From the cell containing the given text, extract its center point as (x, y) coordinate. 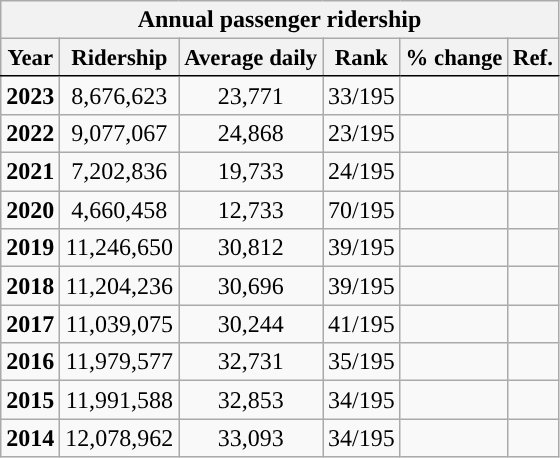
30,696 (251, 286)
24/195 (362, 172)
Ref. (533, 58)
2021 (30, 172)
Annual passenger ridership (280, 20)
2015 (30, 400)
8,676,623 (120, 95)
11,246,650 (120, 248)
2020 (30, 210)
33/195 (362, 95)
Rank (362, 58)
7,202,836 (120, 172)
2023 (30, 95)
32,731 (251, 362)
11,039,075 (120, 324)
11,979,577 (120, 362)
Average daily (251, 58)
11,204,236 (120, 286)
2022 (30, 133)
2019 (30, 248)
70/195 (362, 210)
2017 (30, 324)
4,660,458 (120, 210)
23,771 (251, 95)
24,868 (251, 133)
30,244 (251, 324)
% change (454, 58)
23/195 (362, 133)
19,733 (251, 172)
30,812 (251, 248)
12,078,962 (120, 438)
41/195 (362, 324)
33,093 (251, 438)
2014 (30, 438)
2018 (30, 286)
Ridership (120, 58)
Year (30, 58)
2016 (30, 362)
32,853 (251, 400)
35/195 (362, 362)
12,733 (251, 210)
11,991,588 (120, 400)
9,077,067 (120, 133)
